Return the [X, Y] coordinate for the center point of the cell that contains the specified text.  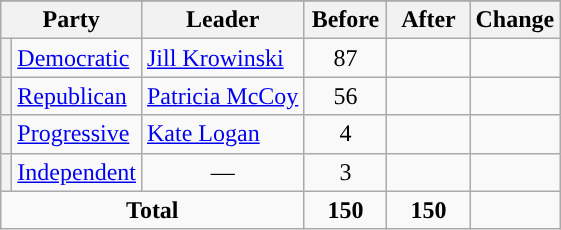
Democratic [77, 58]
56 [346, 96]
3 [346, 172]
After [428, 20]
87 [346, 58]
Kate Logan [222, 134]
Leader [222, 20]
Independent [77, 172]
Republican [77, 96]
Jill Krowinski [222, 58]
Total [152, 210]
Patricia McCoy [222, 96]
Before [346, 20]
Change [515, 20]
— [222, 172]
Party [72, 20]
Progressive [77, 134]
4 [346, 134]
